Return the (x, y) coordinate for the center point of the cell that contains the specified text.  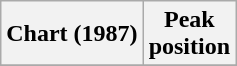
Chart (1987) (72, 34)
Peakposition (189, 34)
